Search for the cell housing the specified text and yield its [X, Y] center coordinate. 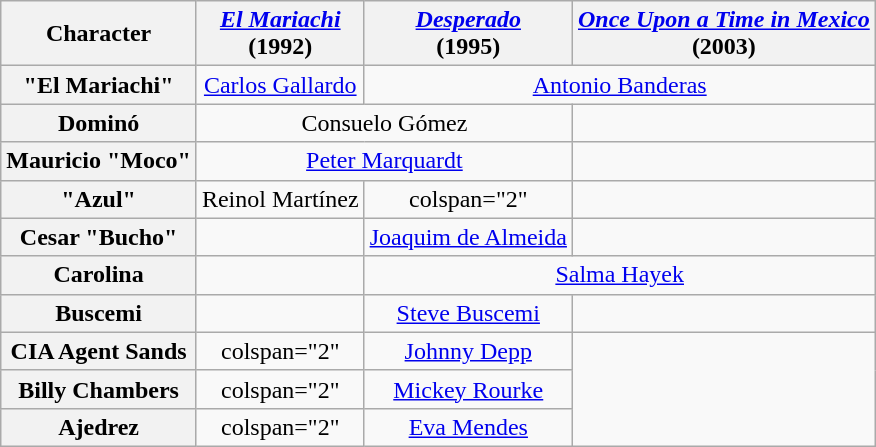
Once Upon a Time in Mexico(2003) [724, 34]
"El Mariachi" [99, 85]
Carlos Gallardo [280, 85]
Eva Mendes [468, 427]
Antonio Banderas [620, 85]
Dominó [99, 123]
Steve Buscemi [468, 313]
CIA Agent Sands [99, 351]
Ajedrez [99, 427]
Desperado(1995) [468, 34]
Johnny Depp [468, 351]
"Azul" [99, 199]
Carolina [99, 275]
Peter Marquardt [384, 161]
Mickey Rourke [468, 389]
Buscemi [99, 313]
Cesar "Bucho" [99, 237]
Character [99, 34]
Salma Hayek [620, 275]
Reinol Martínez [280, 199]
Mauricio "Moco" [99, 161]
Billy Chambers [99, 389]
El Mariachi(1992) [280, 34]
Joaquim de Almeida [468, 237]
Consuelo Gómez [384, 123]
